Detect which cell encompasses the target text, then output its (X, Y) center coordinate. 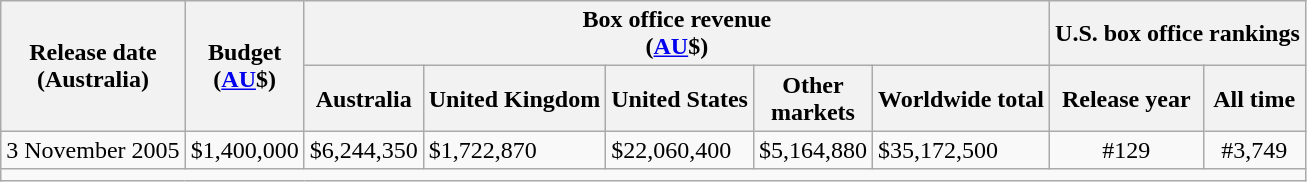
All time (1254, 98)
$1,400,000 (244, 150)
#3,749 (1254, 150)
Box office revenue(AU$) (676, 34)
United Kingdom (514, 98)
$6,244,350 (364, 150)
Release date(Australia) (93, 66)
Worldwide total (960, 98)
Other markets (812, 98)
Budget(AU$) (244, 66)
Release year (1126, 98)
United States (680, 98)
U.S. box office rankings (1178, 34)
3 November 2005 (93, 150)
#129 (1126, 150)
Australia (364, 98)
$22,060,400 (680, 150)
$5,164,880 (812, 150)
$35,172,500 (960, 150)
$1,722,870 (514, 150)
